Output the [X, Y] coordinate of the center of the cell containing the given text.  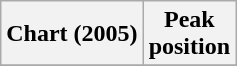
Chart (2005) [72, 34]
Peakposition [189, 34]
